Search for the cell housing the specified text and yield its (x, y) center coordinate. 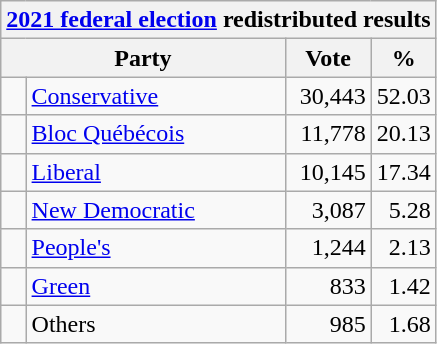
985 (328, 324)
52.03 (404, 96)
Others (156, 324)
New Democratic (156, 210)
20.13 (404, 134)
Bloc Québécois (156, 134)
Green (156, 286)
3,087 (328, 210)
1.68 (404, 324)
2021 federal election redistributed results (218, 20)
People's (156, 248)
Liberal (156, 172)
5.28 (404, 210)
Vote (328, 58)
Party (143, 58)
30,443 (328, 96)
2.13 (404, 248)
Conservative (156, 96)
11,778 (328, 134)
% (404, 58)
10,145 (328, 172)
1.42 (404, 286)
17.34 (404, 172)
833 (328, 286)
1,244 (328, 248)
